Search for the cell housing the specified text and yield its (x, y) center coordinate. 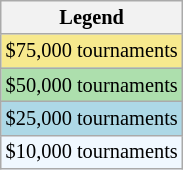
$50,000 tournaments (92, 85)
Legend (92, 17)
$10,000 tournaments (92, 152)
$25,000 tournaments (92, 118)
$75,000 tournaments (92, 51)
